Locate the cell with the specified text and output its [X, Y] center coordinate. 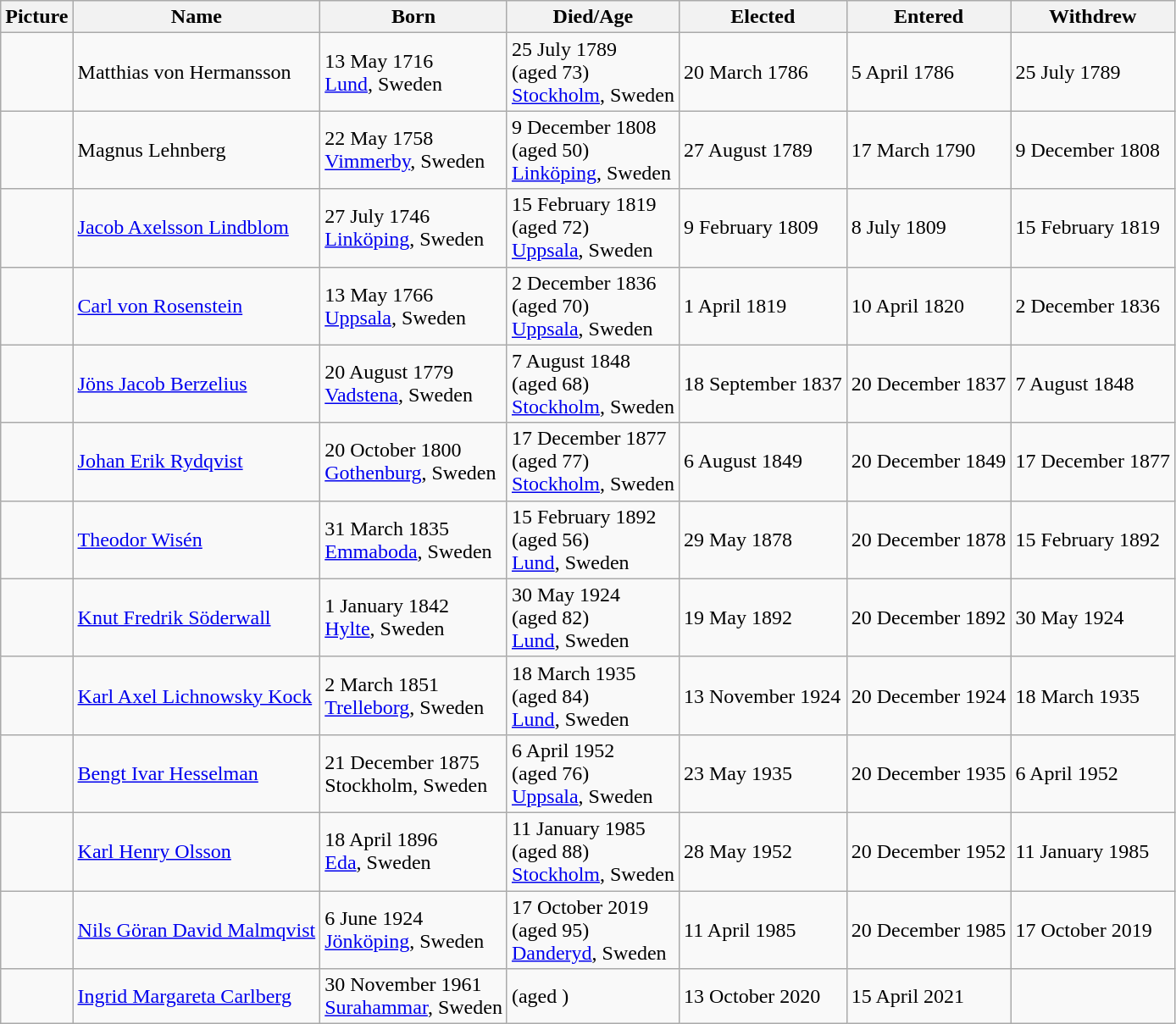
17 March 1790 [929, 150]
9 December 1808 (aged 50) Linköping, Sweden [593, 150]
Picture [37, 17]
Karl Axel Lichnowsky Kock [197, 695]
6 June 1924 Jönköping, Sweden [413, 930]
5 April 1786 [929, 72]
Johan Erik Rydqvist [197, 462]
18 March 1935 (aged 84) Lund, Sweden [593, 695]
6 August 1849 [763, 462]
15 February 1819 (aged 72) Uppsala, Sweden [593, 228]
20 August 1779 Vadstena, Sweden [413, 384]
10 April 1820 [929, 306]
11 April 1985 [763, 930]
20 December 1985 [929, 930]
20 December 1952 [929, 851]
20 October 1800 Gothenburg, Sweden [413, 462]
15 February 1819 [1093, 228]
Carl von Rosenstein [197, 306]
Karl Henry Olsson [197, 851]
6 April 1952 (aged 76) Uppsala, Sweden [593, 773]
Knut Fredrik Söderwall [197, 617]
Theodor Wisén [197, 540]
20 December 1849 [929, 462]
27 August 1789 [763, 150]
17 December 1877 [1093, 462]
23 May 1935 [763, 773]
19 May 1892 [763, 617]
13 November 1924 [763, 695]
25 July 1789 [1093, 72]
20 December 1924 [929, 695]
25 July 1789 (aged 73) Stockholm, Sweden [593, 72]
28 May 1952 [763, 851]
Elected [763, 17]
13 October 2020 [763, 996]
11 January 1985 (aged 88) Stockholm, Sweden [593, 851]
11 January 1985 [1093, 851]
Jacob Axelsson Lindblom [197, 228]
15 April 2021 [929, 996]
30 May 1924 [1093, 617]
18 March 1935 [1093, 695]
Withdrew [1093, 17]
Jöns Jacob Berzelius [197, 384]
20 December 1837 [929, 384]
20 December 1935 [929, 773]
Born [413, 17]
13 May 1716 Lund, Sweden [413, 72]
Name [197, 17]
7 August 1848 (aged 68) Stockholm, Sweden [593, 384]
Bengt Ivar Hesselman [197, 773]
(aged ) [593, 996]
15 February 1892 [1093, 540]
30 November 1961 Surahammar, Sweden [413, 996]
Ingrid Margareta Carlberg [197, 996]
7 August 1848 [1093, 384]
8 July 1809 [929, 228]
17 October 2019 [1093, 930]
20 December 1892 [929, 617]
9 February 1809 [763, 228]
21 December 1875 Stockholm, Sweden [413, 773]
2 December 1836 [1093, 306]
30 May 1924 (aged 82) Lund, Sweden [593, 617]
20 December 1878 [929, 540]
20 March 1786 [763, 72]
Entered [929, 17]
29 May 1878 [763, 540]
18 September 1837 [763, 384]
2 March 1851 Trelleborg, Sweden [413, 695]
18 April 1896 Eda, Sweden [413, 851]
Nils Göran David Malmqvist [197, 930]
2 December 1836 (aged 70) Uppsala, Sweden [593, 306]
15 February 1892 (aged 56) Lund, Sweden [593, 540]
31 March 1835 Emmaboda, Sweden [413, 540]
13 May 1766 Uppsala, Sweden [413, 306]
17 December 1877 (aged 77) Stockholm, Sweden [593, 462]
1 April 1819 [763, 306]
9 December 1808 [1093, 150]
27 July 1746 Linköping, Sweden [413, 228]
Magnus Lehnberg [197, 150]
22 May 1758 Vimmerby, Sweden [413, 150]
Died/Age [593, 17]
Matthias von Hermansson [197, 72]
17 October 2019 (aged 95) Danderyd, Sweden [593, 930]
6 April 1952 [1093, 773]
1 January 1842 Hylte, Sweden [413, 617]
